Return (x, y) of the center of cell containing provided text 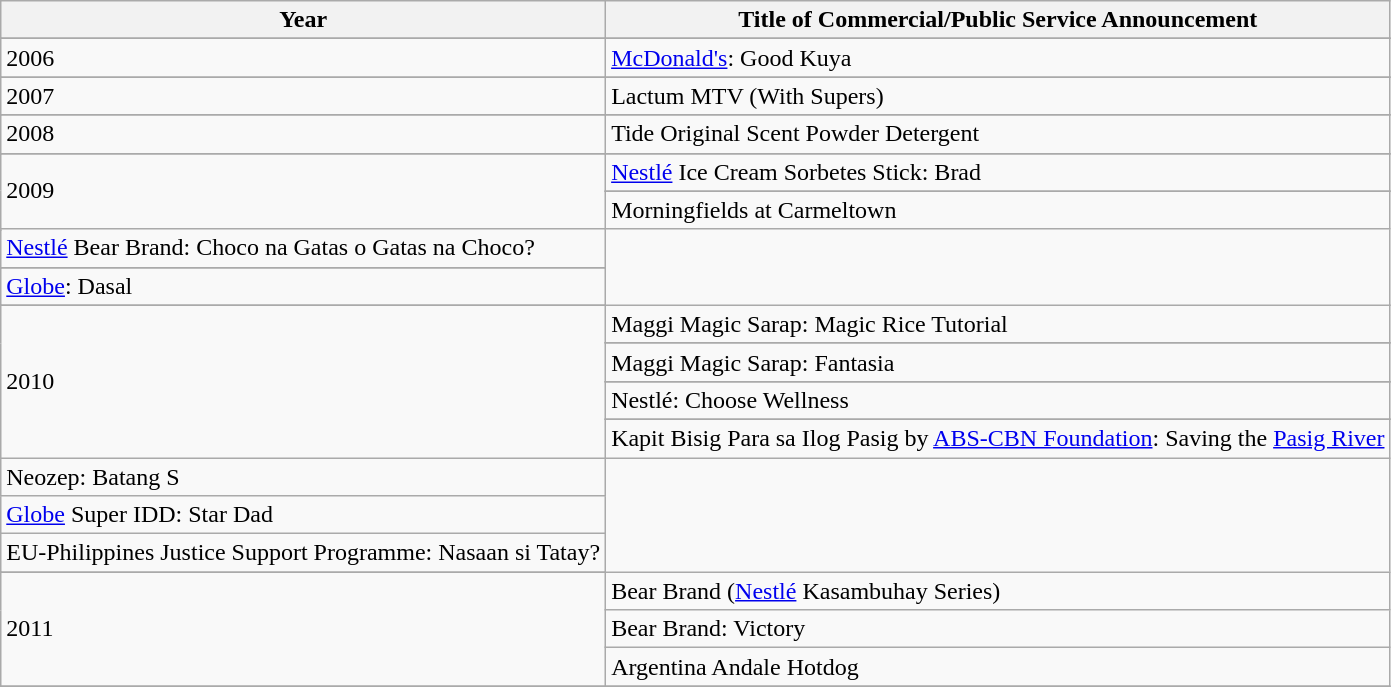
2006 (304, 58)
Maggi Magic Sarap: Fantasia (998, 362)
Globe Super IDD: Star Dad (304, 515)
Year (304, 20)
Title of Commercial/Public Service Announcement (998, 20)
Tide Original Scent Powder Detergent (998, 134)
Kapit Bisig Para sa Ilog Pasig by ABS-CBN Foundation: Saving the Pasig River (998, 438)
Bear Brand: Victory (998, 629)
Nestlé Bear Brand: Choco na Gatas o Gatas na Choco? (304, 248)
EU-Philippines Justice Support Programme: Nasaan si Tatay? (304, 553)
Bear Brand (Nestlé Kasambuhay Series) (998, 591)
Neozep: Batang S (304, 477)
Nestlé: Choose Wellness (998, 400)
2011 (304, 629)
Nestlé Ice Cream Sorbetes Stick: Brad (998, 172)
Globe: Dasal (304, 286)
Argentina Andale Hotdog (998, 667)
Lactum MTV (With Supers) (998, 96)
2008 (304, 134)
2010 (304, 381)
McDonald's: Good Kuya (998, 58)
Morningfields at Carmeltown (998, 210)
2009 (304, 191)
Maggi Magic Sarap: Magic Rice Tutorial (998, 324)
2007 (304, 96)
